Extract the [X, Y] coordinate from the center of the cell holding the provided text.  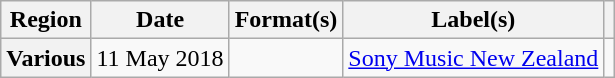
Sony Music New Zealand [474, 58]
Label(s) [474, 20]
Region [46, 20]
11 May 2018 [160, 58]
Format(s) [286, 20]
Date [160, 20]
Various [46, 58]
